Pinpoint the cell where the given text exists, returning its [x, y] midpoint coordinate. 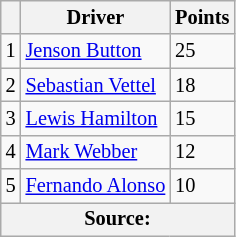
25 [202, 51]
Jenson Button [96, 51]
3 [11, 118]
12 [202, 152]
Fernando Alonso [96, 186]
Mark Webber [96, 152]
1 [11, 51]
10 [202, 186]
Sebastian Vettel [96, 85]
15 [202, 118]
2 [11, 85]
5 [11, 186]
4 [11, 152]
Points [202, 17]
Driver [96, 17]
Lewis Hamilton [96, 118]
18 [202, 85]
Source: [118, 219]
